For the text-containing cell, return its midpoint in [x, y] coordinate format. 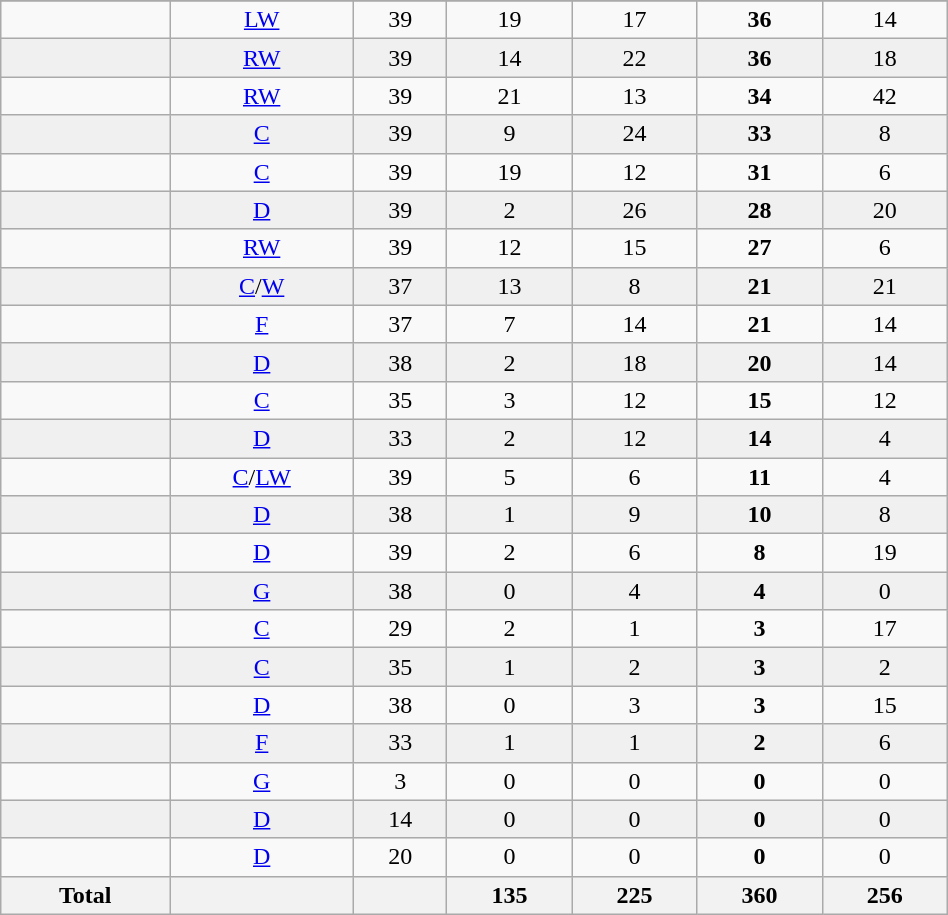
34 [760, 96]
LW [262, 20]
7 [510, 324]
26 [634, 210]
29 [400, 629]
28 [760, 210]
27 [760, 248]
5 [510, 477]
22 [634, 58]
31 [760, 172]
42 [884, 96]
C/LW [262, 477]
360 [760, 895]
135 [510, 895]
225 [634, 895]
C/W [262, 286]
24 [634, 134]
Total [86, 895]
256 [884, 895]
10 [760, 515]
11 [760, 477]
